From the cell containing the given text, extract its center point as (X, Y) coordinate. 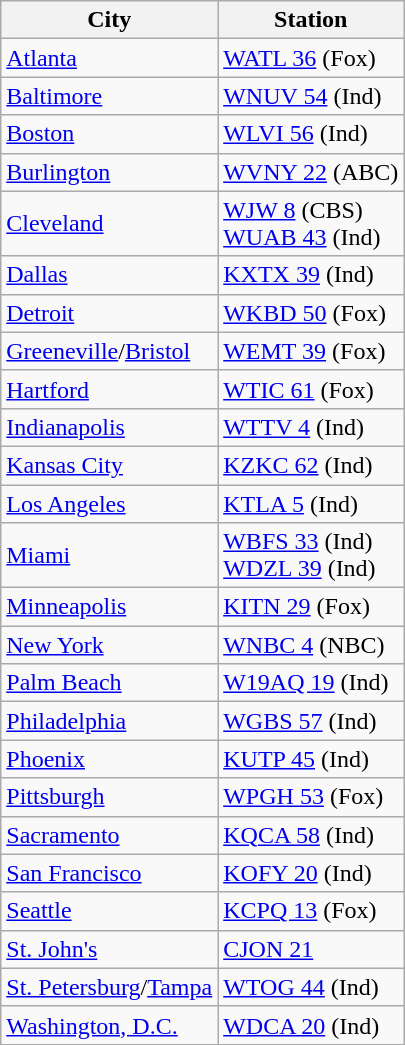
Burlington (110, 172)
Kansas City (110, 465)
KZKC 62 (Ind) (311, 465)
WTIC 61 (Fox) (311, 389)
CJON 21 (311, 949)
WDCA 20 (Ind) (311, 1025)
WBFS 33 (Ind)WDZL 39 (Ind) (311, 556)
W19AQ 19 (Ind) (311, 683)
WNBC 4 (NBC) (311, 645)
Sacramento (110, 835)
San Francisco (110, 873)
Station (311, 20)
Greeneville/Bristol (110, 351)
WJW 8 (CBS)WUAB 43 (Ind) (311, 224)
KQCA 58 (Ind) (311, 835)
WVNY 22 (ABC) (311, 172)
Seattle (110, 911)
WGBS 57 (Ind) (311, 721)
KXTX 39 (Ind) (311, 275)
New York (110, 645)
KITN 29 (Fox) (311, 607)
St. John's (110, 949)
St. Petersburg/Tampa (110, 987)
Atlanta (110, 58)
Cleveland (110, 224)
KTLA 5 (Ind) (311, 503)
Miami (110, 556)
WEMT 39 (Fox) (311, 351)
WNUV 54 (Ind) (311, 96)
Indianapolis (110, 427)
WLVI 56 (Ind) (311, 134)
Palm Beach (110, 683)
City (110, 20)
Phoenix (110, 759)
Minneapolis (110, 607)
KOFY 20 (Ind) (311, 873)
KUTP 45 (Ind) (311, 759)
Philadelphia (110, 721)
WTTV 4 (Ind) (311, 427)
KCPQ 13 (Fox) (311, 911)
Pittsburgh (110, 797)
Hartford (110, 389)
Washington, D.C. (110, 1025)
Dallas (110, 275)
Boston (110, 134)
Los Angeles (110, 503)
WATL 36 (Fox) (311, 58)
Detroit (110, 313)
WTOG 44 (Ind) (311, 987)
WPGH 53 (Fox) (311, 797)
Baltimore (110, 96)
WKBD 50 (Fox) (311, 313)
